Determine the [X, Y] coordinate at the center of the cell enclosing the given text.  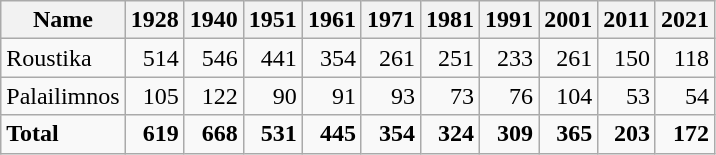
Roustika [63, 58]
1991 [510, 20]
76 [510, 96]
Palailimnos [63, 96]
441 [272, 58]
172 [684, 134]
2011 [627, 20]
91 [332, 96]
1951 [272, 20]
73 [450, 96]
104 [568, 96]
546 [214, 58]
53 [627, 96]
90 [272, 96]
619 [154, 134]
1940 [214, 20]
365 [568, 134]
445 [332, 134]
118 [684, 58]
324 [450, 134]
1961 [332, 20]
2001 [568, 20]
Total [63, 134]
233 [510, 58]
93 [390, 96]
1971 [390, 20]
514 [154, 58]
2021 [684, 20]
251 [450, 58]
531 [272, 134]
Name [63, 20]
668 [214, 134]
1928 [154, 20]
122 [214, 96]
309 [510, 134]
105 [154, 96]
1981 [450, 20]
203 [627, 134]
54 [684, 96]
150 [627, 58]
